Scan for the cell matching the given text and deliver its (X, Y) coordinate at center. 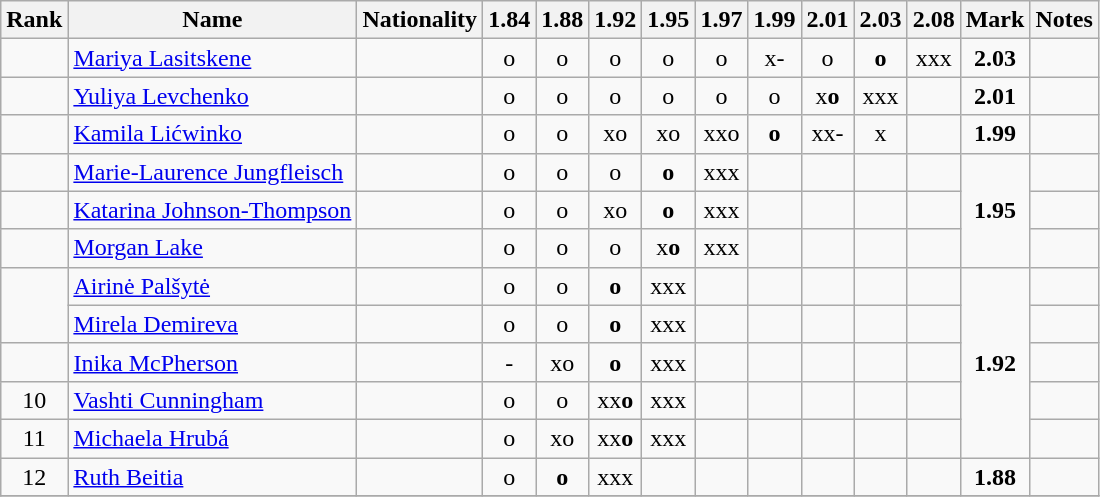
Inika McPherson (212, 362)
Notes (1064, 20)
1.84 (510, 20)
x (880, 134)
11 (34, 438)
Mirela Demireva (212, 324)
Name (212, 20)
10 (34, 400)
Michaela Hrubá (212, 438)
Nationality (420, 20)
Morgan Lake (212, 248)
Yuliya Levchenko (212, 96)
Katarina Johnson-Thompson (212, 210)
2.08 (934, 20)
1.97 (722, 20)
Rank (34, 20)
- (510, 362)
Vashti Cunningham (212, 400)
12 (34, 477)
Airinė Palšytė (212, 286)
Marie-Laurence Jungfleisch (212, 172)
xx- (828, 134)
x- (774, 58)
Mark (995, 20)
Ruth Beitia (212, 477)
Mariya Lasitskene (212, 58)
Kamila Lićwinko (212, 134)
